Identify which cell holds the provided text, then report its (x, y) central coordinate. 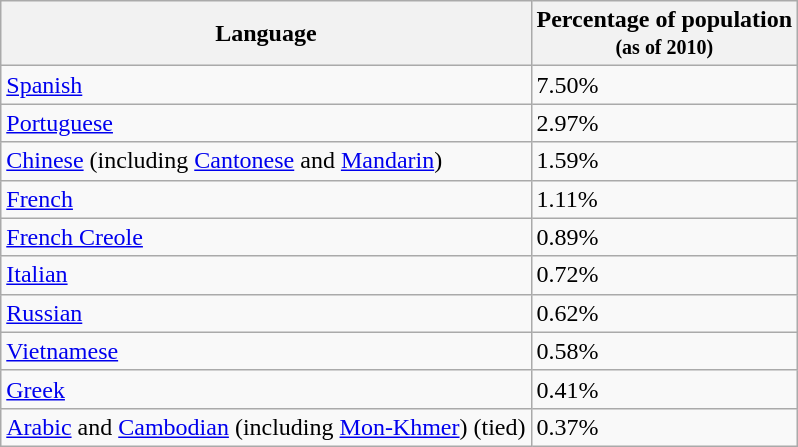
0.41% (664, 389)
Italian (266, 275)
0.89% (664, 237)
0.58% (664, 351)
French (266, 199)
Vietnamese (266, 351)
2.97% (664, 123)
1.59% (664, 161)
Chinese (including Cantonese and Mandarin) (266, 161)
Percentage of population(as of 2010) (664, 34)
Portuguese (266, 123)
French Creole (266, 237)
0.72% (664, 275)
0.37% (664, 427)
Russian (266, 313)
0.62% (664, 313)
Greek (266, 389)
1.11% (664, 199)
Arabic and Cambodian (including Mon-Khmer) (tied) (266, 427)
Language (266, 34)
7.50% (664, 85)
Spanish (266, 85)
